Provide the (X, Y) coordinate of the cell's center where the given text is located.  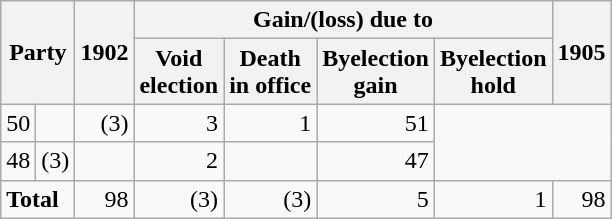
Byelectionhold (493, 72)
Deathin office (270, 72)
1902 (104, 52)
3 (179, 123)
1905 (582, 52)
Voidelection (179, 72)
Party (38, 52)
Byelectiongain (376, 72)
47 (376, 161)
Gain/(loss) due to (343, 20)
50 (18, 123)
51 (376, 123)
Total (38, 199)
2 (179, 161)
5 (376, 199)
48 (18, 161)
